Identify which cell holds the provided text, then report its (x, y) central coordinate. 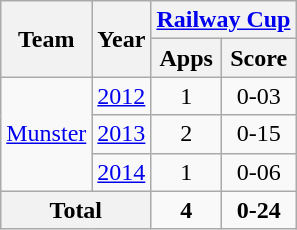
0-24 (258, 210)
Total (76, 210)
2012 (122, 96)
2 (186, 134)
0-03 (258, 96)
Score (258, 58)
Apps (186, 58)
2014 (122, 172)
Year (122, 39)
Munster (46, 134)
4 (186, 210)
Team (46, 39)
0-06 (258, 172)
2013 (122, 134)
Railway Cup (224, 20)
0-15 (258, 134)
